Search for the cell housing the specified text and yield its [x, y] center coordinate. 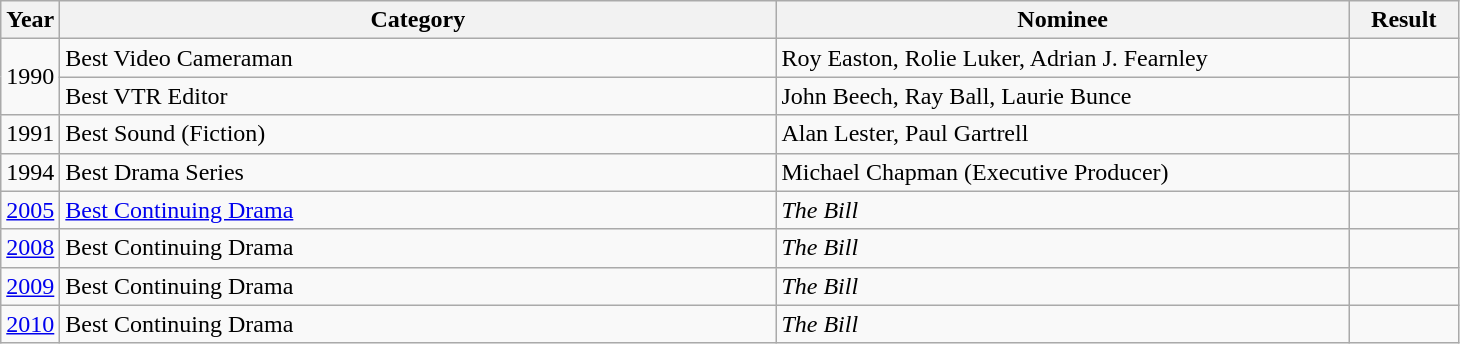
Best Sound (Fiction) [418, 134]
Michael Chapman (Executive Producer) [1063, 172]
2005 [30, 210]
1990 [30, 77]
1991 [30, 134]
Best VTR Editor [418, 96]
Year [30, 20]
2008 [30, 248]
2009 [30, 286]
Category [418, 20]
Result [1404, 20]
1994 [30, 172]
Alan Lester, Paul Gartrell [1063, 134]
Nominee [1063, 20]
2010 [30, 324]
Best Drama Series [418, 172]
John Beech, Ray Ball, Laurie Bunce [1063, 96]
Roy Easton, Rolie Luker, Adrian J. Fearnley [1063, 58]
Best Video Cameraman [418, 58]
